Extract the [X, Y] coordinate from the center of the cell holding the provided text.  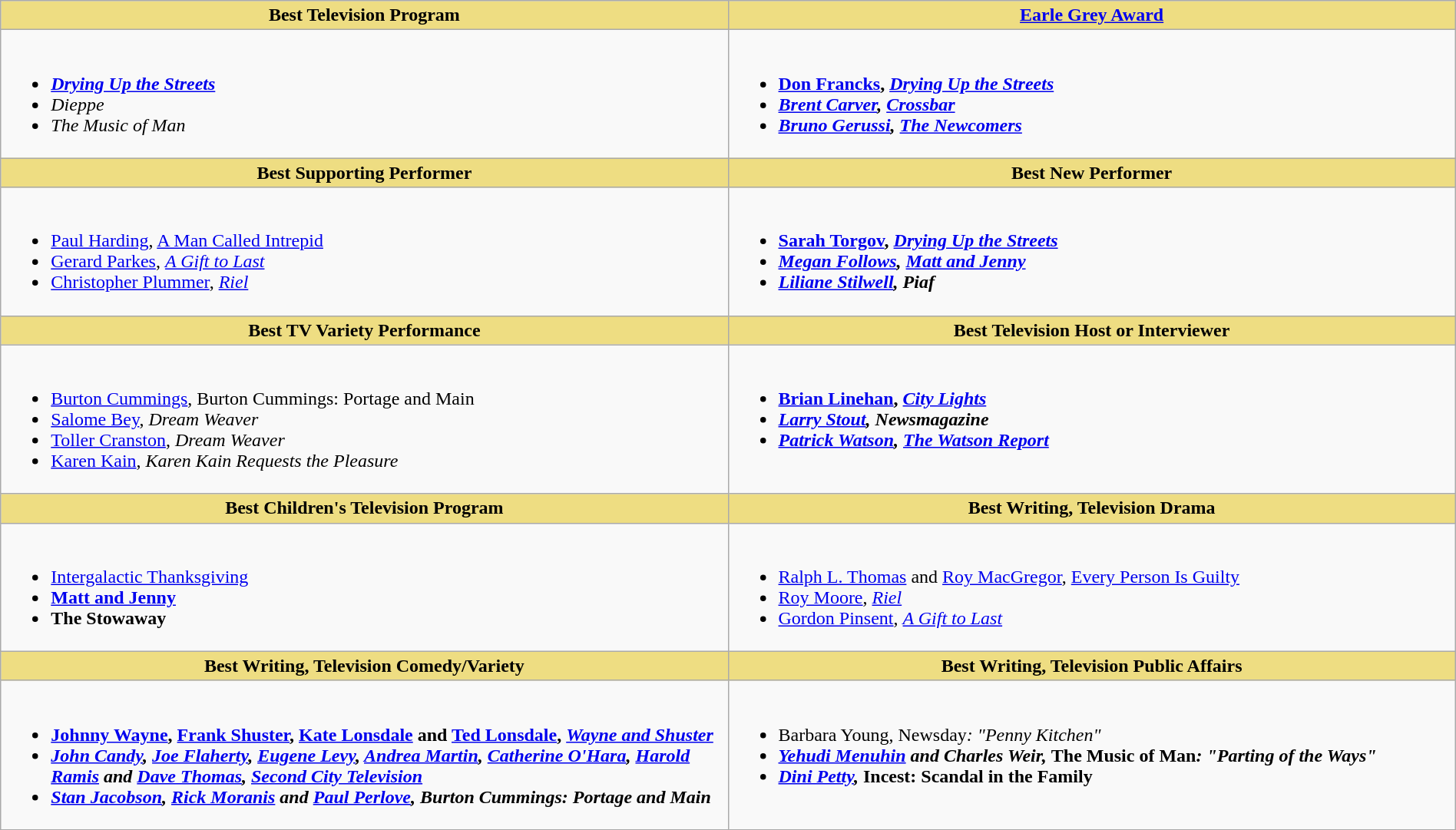
Don Francks, Drying Up the StreetsBrent Carver, CrossbarBruno Gerussi, The Newcomers [1092, 94]
Sarah Torgov, Drying Up the StreetsMegan Follows, Matt and JennyLiliane Stilwell, Piaf [1092, 252]
Best Writing, Television Drama [1092, 508]
Best New Performer [1092, 173]
Earle Grey Award [1092, 15]
Paul Harding, A Man Called IntrepidGerard Parkes, A Gift to LastChristopher Plummer, Riel [364, 252]
Intergalactic ThanksgivingMatt and JennyThe Stowaway [364, 587]
Best Writing, Television Public Affairs [1092, 666]
Best Supporting Performer [364, 173]
Ralph L. Thomas and Roy MacGregor, Every Person Is GuiltyRoy Moore, RielGordon Pinsent, A Gift to Last [1092, 587]
Burton Cummings, Burton Cummings: Portage and MainSalome Bey, Dream WeaverToller Cranston, Dream WeaverKaren Kain, Karen Kain Requests the Pleasure [364, 419]
Drying Up the StreetsDieppeThe Music of Man [364, 94]
Brian Linehan, City LightsLarry Stout, NewsmagazinePatrick Watson, The Watson Report [1092, 419]
Best Television Host or Interviewer [1092, 330]
Best TV Variety Performance [364, 330]
Best Children's Television Program [364, 508]
Best Writing, Television Comedy/Variety [364, 666]
Best Television Program [364, 15]
